Extract the (x, y) coordinate from the center of the cell holding the provided text.  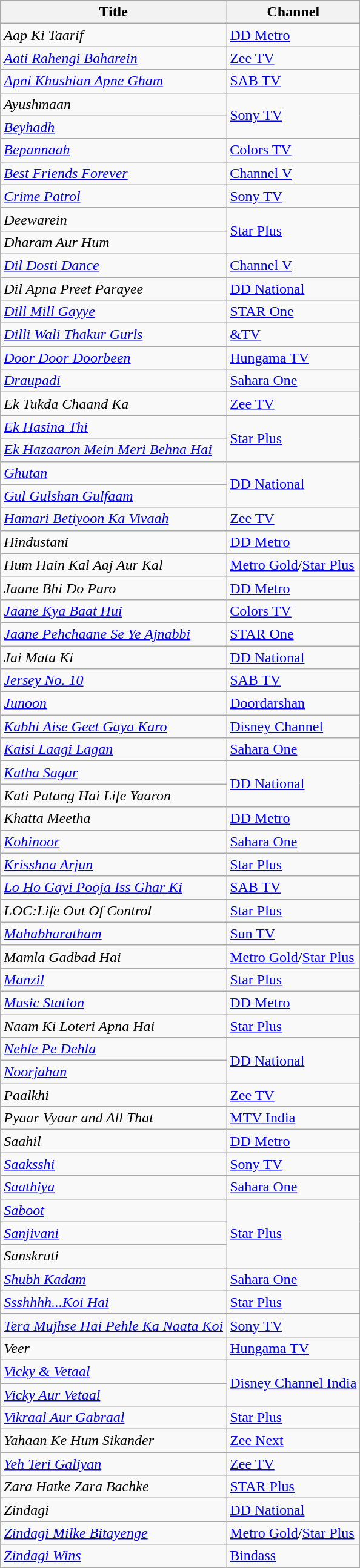
Saaksshi (114, 1164)
Apni Khushian Apne Gham (114, 81)
Sanskruti (114, 1256)
Ssshhhh...Koi Hai (114, 1302)
Channel (293, 12)
Mahabharatham (114, 934)
Noorjahan (114, 1072)
Doordarshan (293, 703)
Hamari Betiyoon Ka Vivaah (114, 519)
Zee Next (293, 1441)
Gul Gulshan Gulfaam (114, 496)
Aati Rahengi Baharein (114, 58)
Vicky & Vetaal (114, 1371)
Dil Apna Preet Parayee (114, 289)
Best Friends Forever (114, 173)
Beyhadh (114, 127)
Disney Channel India (293, 1383)
Hindustani (114, 542)
Ek Hasina Thi (114, 427)
Yahaan Ke Hum Sikander (114, 1441)
Sun TV (293, 934)
Sanjivani (114, 1233)
Crime Patrol (114, 196)
Junoon (114, 703)
Paalkhi (114, 1095)
Kabhi Aise Geet Gaya Karo (114, 726)
Title (114, 12)
Mamla Gadbad Hai (114, 957)
Saahil (114, 1141)
Jaane Kya Baat Hui (114, 611)
Saathiya (114, 1187)
Veer (114, 1348)
Jersey No. 10 (114, 680)
Music Station (114, 1003)
Deewarein (114, 219)
MTV India (293, 1118)
Pyaar Vyaar and All That (114, 1118)
Jai Mata Ki (114, 657)
Bepannaah (114, 150)
Lo Ho Gayi Pooja Iss Ghar Ki (114, 888)
Zindagi Milke Bitayenge (114, 1533)
&TV (293, 335)
Aap Ki Taarif (114, 35)
Manzil (114, 980)
Jaane Bhi Do Paro (114, 588)
Khatta Meetha (114, 819)
Ghutan (114, 473)
Kati Patang Hai Life Yaaron (114, 796)
Kaisi Laagi Lagan (114, 749)
Krisshna Arjun (114, 865)
Ek Tukda Chaand Ka (114, 404)
Ek Hazaaron Mein Meri Behna Hai (114, 450)
Vikraal Aur Gabraal (114, 1418)
Bindass (293, 1556)
Door Door Doorbeen (114, 358)
Dil Dosti Dance (114, 265)
LOC:Life Out Of Control (114, 911)
Dilli Wali Thakur Gurls (114, 335)
Kohinoor (114, 842)
Nehle Pe Dehla (114, 1049)
Naam Ki Loteri Apna Hai (114, 1026)
Zindagi (114, 1510)
Shubh Kadam (114, 1279)
Dharam Aur Hum (114, 242)
Jaane Pehchaane Se Ye Ajnabbi (114, 634)
Yeh Teri Galiyan (114, 1464)
Zindagi Wins (114, 1556)
Hum Hain Kal Aaj Aur Kal (114, 565)
Tera Mujhse Hai Pehle Ka Naata Koi (114, 1325)
STAR Plus (293, 1487)
Saboot (114, 1210)
Ayushmaan (114, 104)
Katha Sagar (114, 772)
Dill Mill Gayye (114, 312)
Zara Hatke Zara Bachke (114, 1487)
Disney Channel (293, 726)
Draupadi (114, 381)
Vicky Aur Vetaal (114, 1394)
